Provide the (X, Y) coordinate of the cell's center where the given text is located.  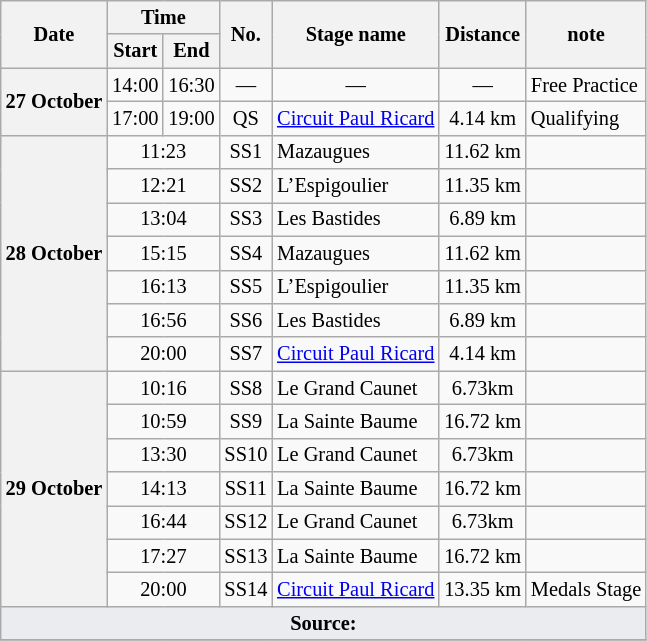
End (191, 51)
SS2 (246, 186)
SS13 (246, 556)
note (586, 34)
14:00 (135, 85)
27 October (54, 102)
11:23 (163, 152)
Distance (482, 34)
SS11 (246, 489)
Free Practice (586, 85)
13.35 km (482, 589)
SS8 (246, 388)
16:30 (191, 85)
10:16 (163, 388)
15:15 (163, 253)
Medals Stage (586, 589)
29 October (54, 489)
17:00 (135, 118)
SS7 (246, 354)
Start (135, 51)
14:13 (163, 489)
16:44 (163, 522)
12:21 (163, 186)
13:04 (163, 219)
SS5 (246, 287)
Time (163, 17)
10:59 (163, 421)
19:00 (191, 118)
13:30 (163, 455)
QS (246, 118)
SS12 (246, 522)
Qualifying (586, 118)
SS10 (246, 455)
28 October (54, 253)
No. (246, 34)
16:56 (163, 320)
Source: (324, 623)
SS4 (246, 253)
16:13 (163, 287)
Date (54, 34)
SS6 (246, 320)
Stage name (356, 34)
SS14 (246, 589)
SS9 (246, 421)
SS1 (246, 152)
SS3 (246, 219)
17:27 (163, 556)
